Scan for the cell matching the given text and deliver its (x, y) coordinate at center. 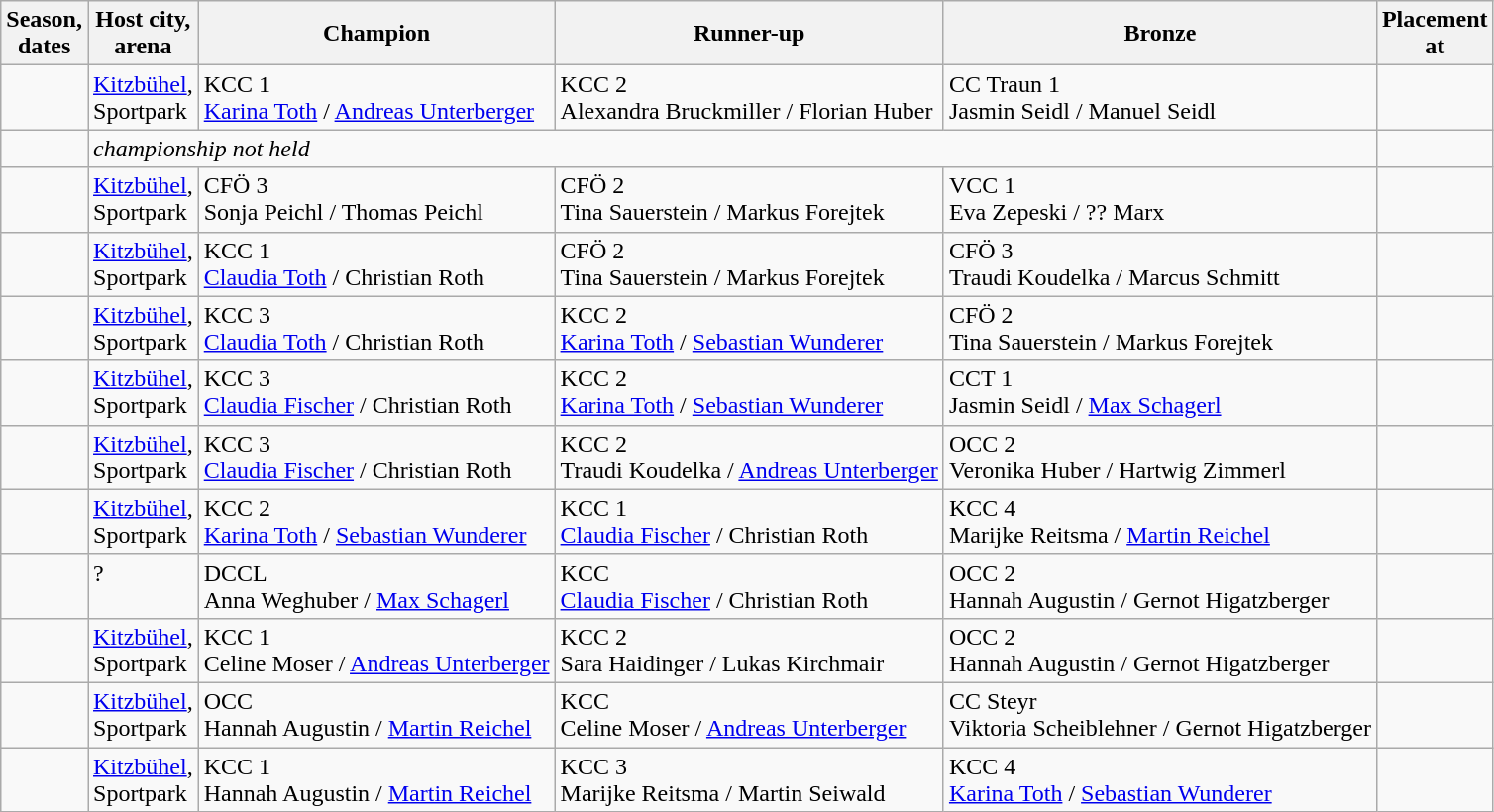
OCCHannah Augustin / Martin Reichel (376, 715)
Runner-up (749, 34)
KCCCeline Moser / Andreas Unterberger (749, 715)
KCC 2Sara Haidinger / Lukas Kirchmair (749, 650)
KCCClaudia Fischer / Christian Roth (749, 586)
KCC 2Traudi Koudelka / Andreas Unterberger (749, 457)
KCC 4Karina Toth / Sebastian Wunderer (1159, 778)
championship not held (731, 149)
CFÖ 3Traudi Koudelka / Marcus Schmitt (1159, 263)
Host city,arena (143, 34)
DCCLAnna Weghuber / Max Schagerl (376, 586)
CCT 1Jasmin Seidl / Max Schagerl (1159, 392)
KCC 1Celine Moser / Andreas Unterberger (376, 650)
KCC 1Claudia Fischer / Christian Roth (749, 521)
CC Traun 1Jasmin Seidl / Manuel Seidl (1159, 97)
KCC 1Hannah Augustin / Martin Reichel (376, 778)
? (143, 586)
VCC 1Eva Zepeski / ?? Marx (1159, 200)
KCC 4Marijke Reitsma / Martin Reichel (1159, 521)
CFÖ 3Sonja Peichl / Thomas Peichl (376, 200)
Season,dates (45, 34)
KCC 1Claudia Toth / Christian Roth (376, 263)
KCC 2Alexandra Bruckmiller / Florian Huber (749, 97)
KCC 3Marijke Reitsma / Martin Seiwald (749, 778)
KCC 3Claudia Toth / Christian Roth (376, 329)
CC SteyrViktoria Scheiblehner / Gernot Higatzberger (1159, 715)
OCC 2Veronika Huber / Hartwig Zimmerl (1159, 457)
Bronze (1159, 34)
KCC 1Karina Toth / Andreas Unterberger (376, 97)
Champion (376, 34)
Placementat (1435, 34)
